Scan for the cell matching the given text and deliver its (X, Y) coordinate at center. 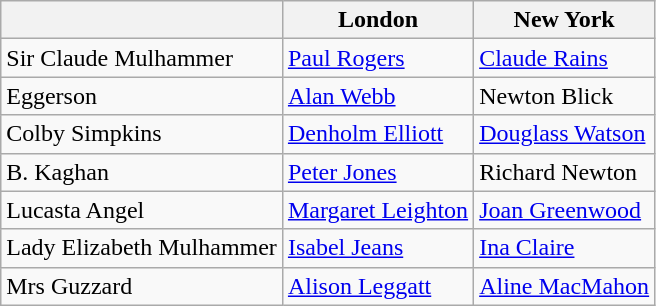
Ina Claire (564, 248)
Claude Rains (564, 58)
New York (564, 20)
Mrs Guzzard (142, 286)
Newton Blick (564, 96)
Richard Newton (564, 172)
Lucasta Angel (142, 210)
Alison Leggatt (378, 286)
Eggerson (142, 96)
London (378, 20)
Denholm Elliott (378, 134)
Aline MacMahon (564, 286)
Douglass Watson (564, 134)
Sir Claude Mulhammer (142, 58)
Alan Webb (378, 96)
B. Kaghan (142, 172)
Margaret Leighton (378, 210)
Peter Jones (378, 172)
Joan Greenwood (564, 210)
Colby Simpkins (142, 134)
Lady Elizabeth Mulhammer (142, 248)
Isabel Jeans (378, 248)
Paul Rogers (378, 58)
